From the cell containing the given text, extract its center point as [X, Y] coordinate. 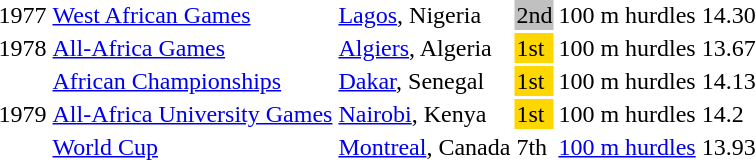
Algiers, Algeria [424, 48]
All-Africa University Games [192, 114]
Nairobi, Kenya [424, 114]
All-Africa Games [192, 48]
2nd [534, 15]
Dakar, Senegal [424, 81]
Lagos, Nigeria [424, 15]
African Championships [192, 81]
West African Games [192, 15]
